Capture the cell that displays the provided text and extract its (x, y) central coordinate. 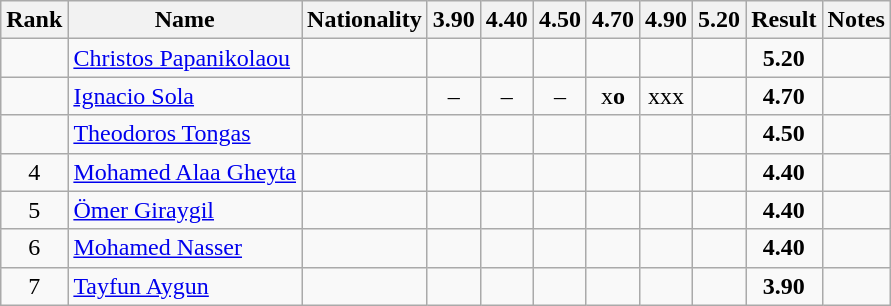
Name (185, 20)
Nationality (365, 20)
4.90 (666, 20)
Result (784, 20)
Mohamed Nasser (185, 248)
4 (34, 172)
Christos Papanikolaou (185, 58)
xo (612, 96)
Notes (856, 20)
Rank (34, 20)
xxx (666, 96)
6 (34, 248)
Mohamed Alaa Gheyta (185, 172)
Ignacio Sola (185, 96)
5 (34, 210)
Ömer Giraygil (185, 210)
7 (34, 286)
Tayfun Aygun (185, 286)
Theodoros Tongas (185, 134)
